Extract the [x, y] coordinate from the center of the cell holding the provided text.  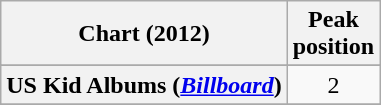
US Kid Albums (Billboard) [144, 85]
2 [333, 85]
Peakposition [333, 34]
Chart (2012) [144, 34]
